Locate the cell with the specified text and output its [X, Y] center coordinate. 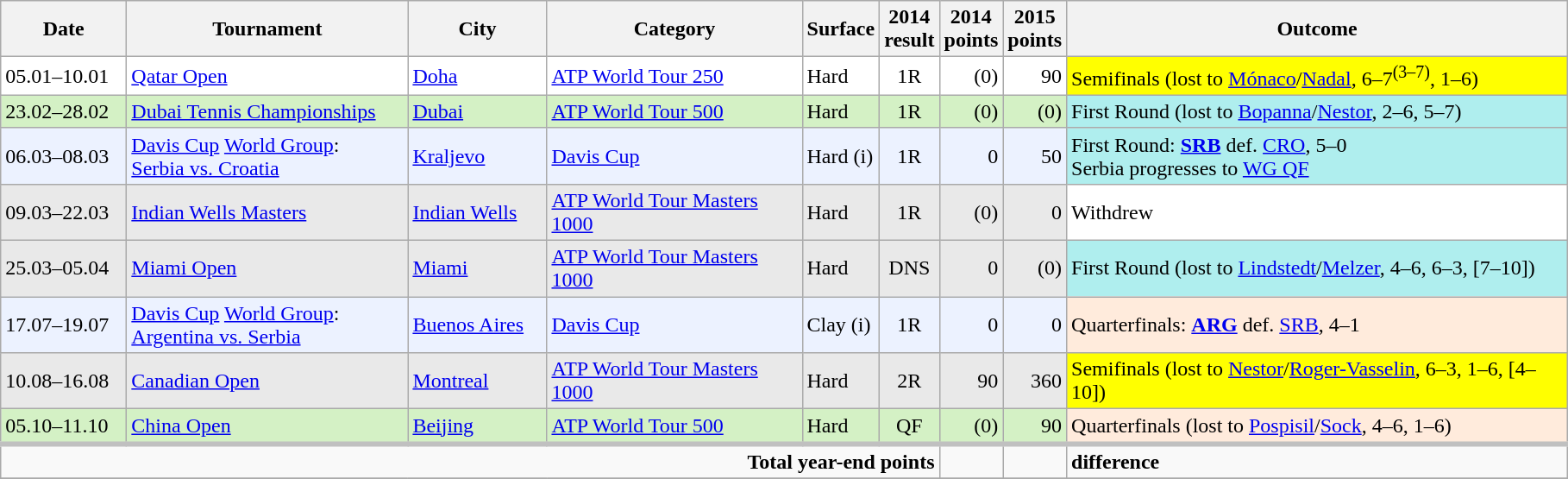
Davis Cup World Group: Argentina vs. Serbia [267, 325]
Surface [841, 29]
23.02–28.02 [64, 111]
Canadian Open [267, 381]
Montreal [478, 381]
Dubai [478, 111]
Beijing [478, 426]
Quarterfinals (lost to Pospisil/Sock, 4–6, 1–6) [1318, 426]
First Round (lost to Bopanna/Nestor, 2–6, 5–7) [1318, 111]
05.01–10.01 [64, 76]
05.10–11.10 [64, 426]
DNS [909, 269]
First Round: SRB def. CRO, 5–0 Serbia progresses to WG QF [1318, 155]
2R [909, 381]
Quarterfinals: ARG def. SRB, 4–1 [1318, 325]
Miami Open [267, 269]
06.03–08.03 [64, 155]
17.07–19.07 [64, 325]
City [478, 29]
Semifinals (lost to Nestor/Roger-Vasselin, 6–3, 1–6, [4–10]) [1318, 381]
10.08–16.08 [64, 381]
China Open [267, 426]
Tournament [267, 29]
50 [1035, 155]
2014 points [971, 29]
Clay (i) [841, 325]
25.03–05.04 [64, 269]
QF [909, 426]
Indian Wells Masters [267, 212]
Buenos Aires [478, 325]
Doha [478, 76]
difference [1318, 461]
Category [674, 29]
Date [64, 29]
Davis Cup World Group: Serbia vs. Croatia [267, 155]
Withdrew [1318, 212]
Qatar Open [267, 76]
2014 result [909, 29]
360 [1035, 381]
Dubai Tennis Championships [267, 111]
Indian Wells [478, 212]
2015 points [1035, 29]
Total year-end points [470, 461]
ATP World Tour 250 [674, 76]
Hard (i) [841, 155]
09.03–22.03 [64, 212]
First Round (lost to Lindstedt/Melzer, 4–6, 6–3, [7–10]) [1318, 269]
Semifinals (lost to Mónaco/Nadal, 6–7(3–7), 1–6) [1318, 76]
Miami [478, 269]
Kraljevo [478, 155]
Outcome [1318, 29]
